Detect which cell encompasses the target text, then output its [x, y] center coordinate. 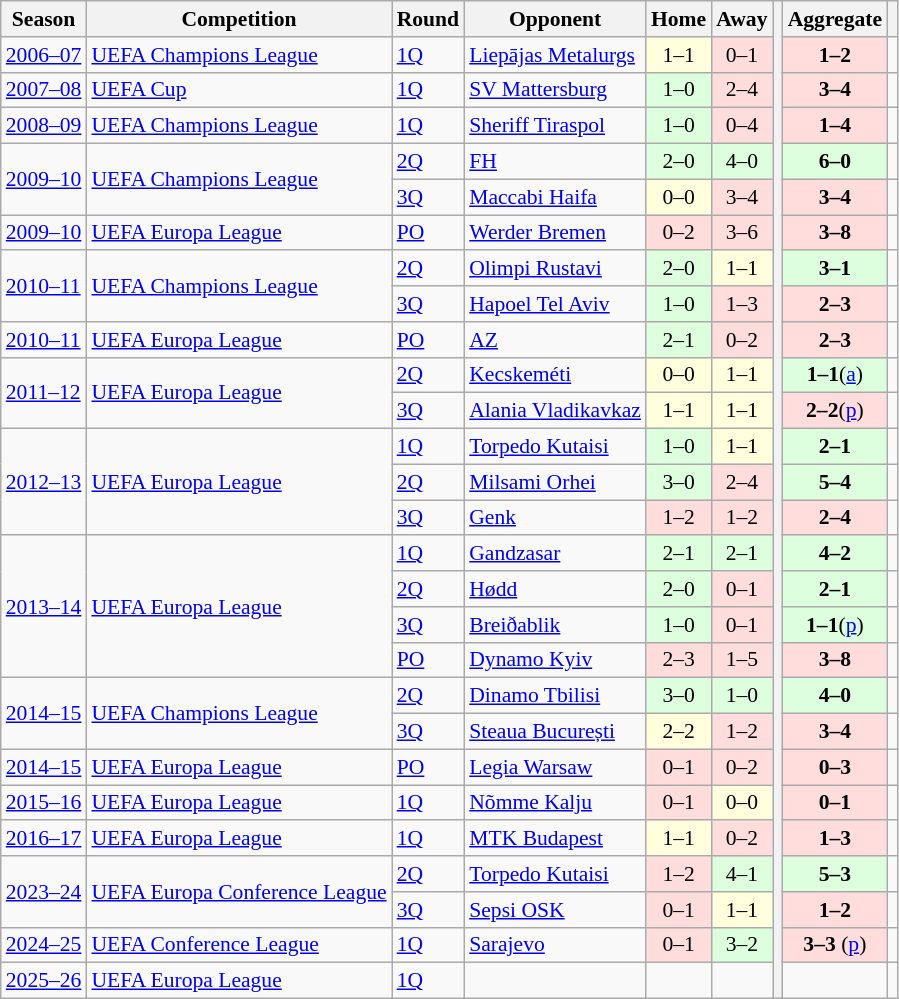
3–1 [835, 269]
Home [678, 19]
Gandzasar [555, 554]
2024–25 [44, 945]
Olimpi Rustavi [555, 269]
2008–09 [44, 126]
0–3 [835, 767]
Nõmme Kalju [555, 803]
Alania Vladikavkaz [555, 411]
UEFA Cup [238, 90]
2–2(p) [835, 411]
1–1(a) [835, 375]
Sepsi OSK [555, 910]
Legia Warsaw [555, 767]
Opponent [555, 19]
Breiðablik [555, 625]
6–0 [835, 162]
UEFA Conference League [238, 945]
Away [742, 19]
Season [44, 19]
2007–08 [44, 90]
5–4 [835, 482]
Steaua București [555, 732]
1–4 [835, 126]
Werder Bremen [555, 233]
0–4 [742, 126]
3–3 (p) [835, 945]
5–3 [835, 874]
Competition [238, 19]
FH [555, 162]
Dynamo Kyiv [555, 660]
1–5 [742, 660]
Hødd [555, 589]
Sheriff Tiraspol [555, 126]
2011–12 [44, 392]
2012–13 [44, 482]
2016–17 [44, 839]
2006–07 [44, 55]
2013–14 [44, 607]
4–1 [742, 874]
Aggregate [835, 19]
3–2 [742, 945]
2023–24 [44, 892]
3–6 [742, 233]
1–1(p) [835, 625]
Dinamo Tbilisi [555, 696]
UEFA Europa Conference League [238, 892]
Liepājas Metalurgs [555, 55]
MTK Budapest [555, 839]
Maccabi Haifa [555, 197]
Sarajevo [555, 945]
Round [428, 19]
2–2 [678, 732]
Milsami Orhei [555, 482]
Genk [555, 518]
SV Mattersburg [555, 90]
Kecskeméti [555, 375]
4–2 [835, 554]
Hapoel Tel Aviv [555, 304]
2015–16 [44, 803]
AZ [555, 340]
2025–26 [44, 981]
